From the cell containing the given text, extract its center point as (X, Y) coordinate. 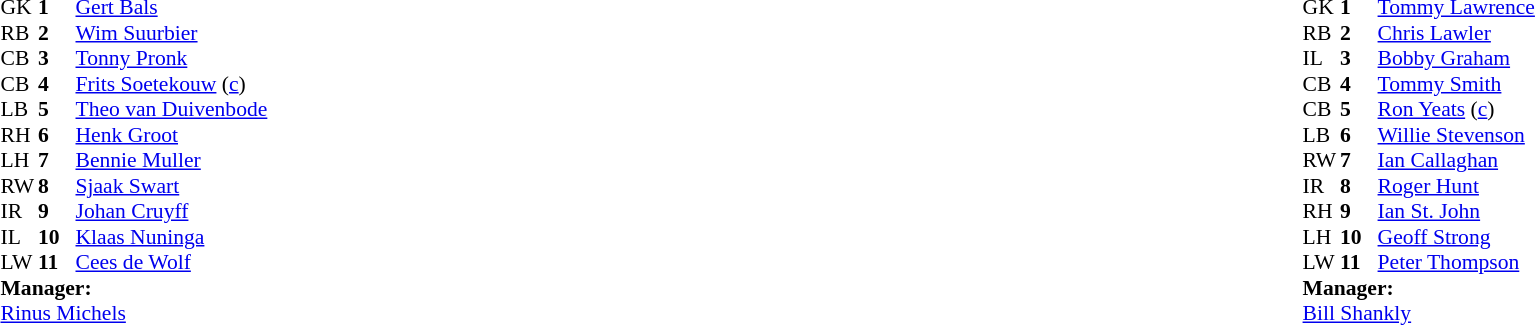
Tommy Smith (1456, 84)
Ian St. John (1456, 211)
Roger Hunt (1456, 186)
Bennie Muller (172, 161)
Cees de Wolf (172, 263)
Henk Groot (172, 135)
Geoff Strong (1456, 237)
Sjaak Swart (172, 186)
Tonny Pronk (172, 59)
Ron Yeats (c) (1456, 109)
Frits Soetekouw (c) (172, 84)
Ian Callaghan (1456, 161)
Willie Stevenson (1456, 135)
Klaas Nuninga (172, 237)
Peter Thompson (1456, 263)
Wim Suurbier (172, 33)
Chris Lawler (1456, 33)
Bobby Graham (1456, 59)
Theo van Duivenbode (172, 109)
Johan Cruyff (172, 211)
